Detect which cell encompasses the target text, then output its [x, y] center coordinate. 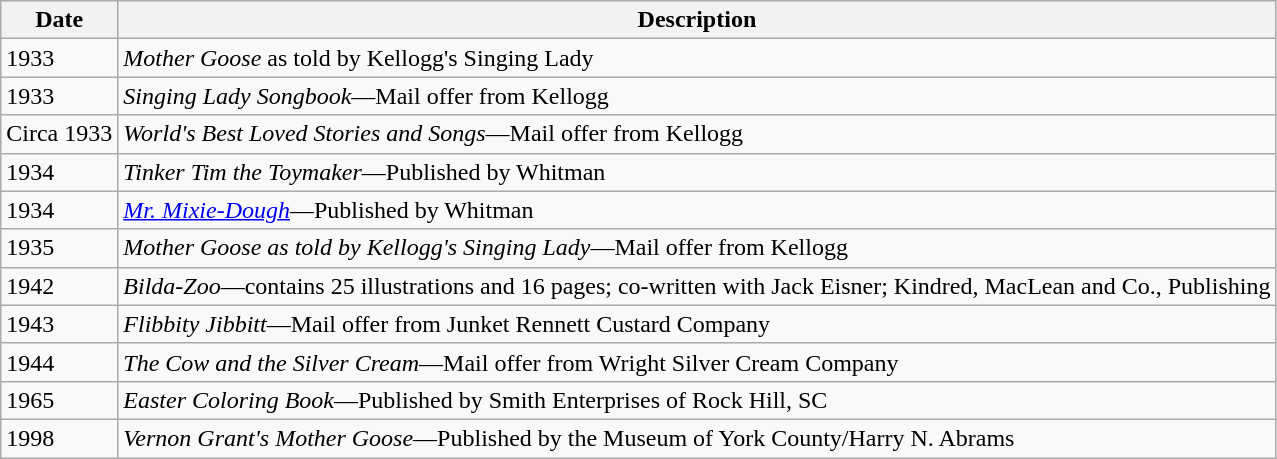
Tinker Tim the Toymaker—Published by Whitman [697, 172]
1998 [60, 438]
Circa 1933 [60, 134]
Mother Goose as told by Kellogg's Singing Lady—Mail offer from Kellogg [697, 248]
Flibbity Jibbitt—Mail offer from Junket Rennett Custard Company [697, 324]
Date [60, 20]
Singing Lady Songbook—Mail offer from Kellogg [697, 96]
1944 [60, 362]
1965 [60, 400]
1935 [60, 248]
Mother Goose as told by Kellogg's Singing Lady [697, 58]
1943 [60, 324]
World's Best Loved Stories and Songs—Mail offer from Kellogg [697, 134]
Description [697, 20]
Mr. Mixie-Dough—Published by Whitman [697, 210]
Bilda-Zoo—contains 25 illustrations and 16 pages; co-written with Jack Eisner; Kindred, MacLean and Co., Publishing [697, 286]
The Cow and the Silver Cream—Mail offer from Wright Silver Cream Company [697, 362]
Vernon Grant's Mother Goose—Published by the Museum of York County/Harry N. Abrams [697, 438]
Easter Coloring Book—Published by Smith Enterprises of Rock Hill, SC [697, 400]
1942 [60, 286]
